Determine the [X, Y] coordinate at the center of the cell enclosing the given text.  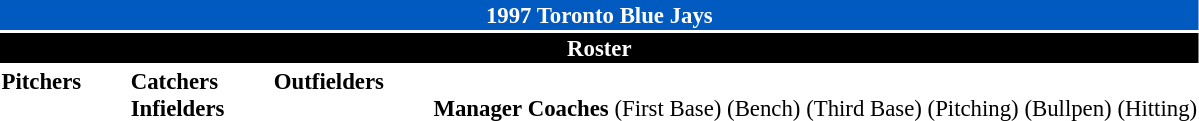
1997 Toronto Blue Jays [600, 15]
Roster [600, 48]
